Provide the (X, Y) coordinate of the cell's center where the given text is located.  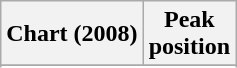
Chart (2008) (72, 34)
Peakposition (189, 34)
